Extract the (X, Y) coordinate from the center of the cell holding the provided text.  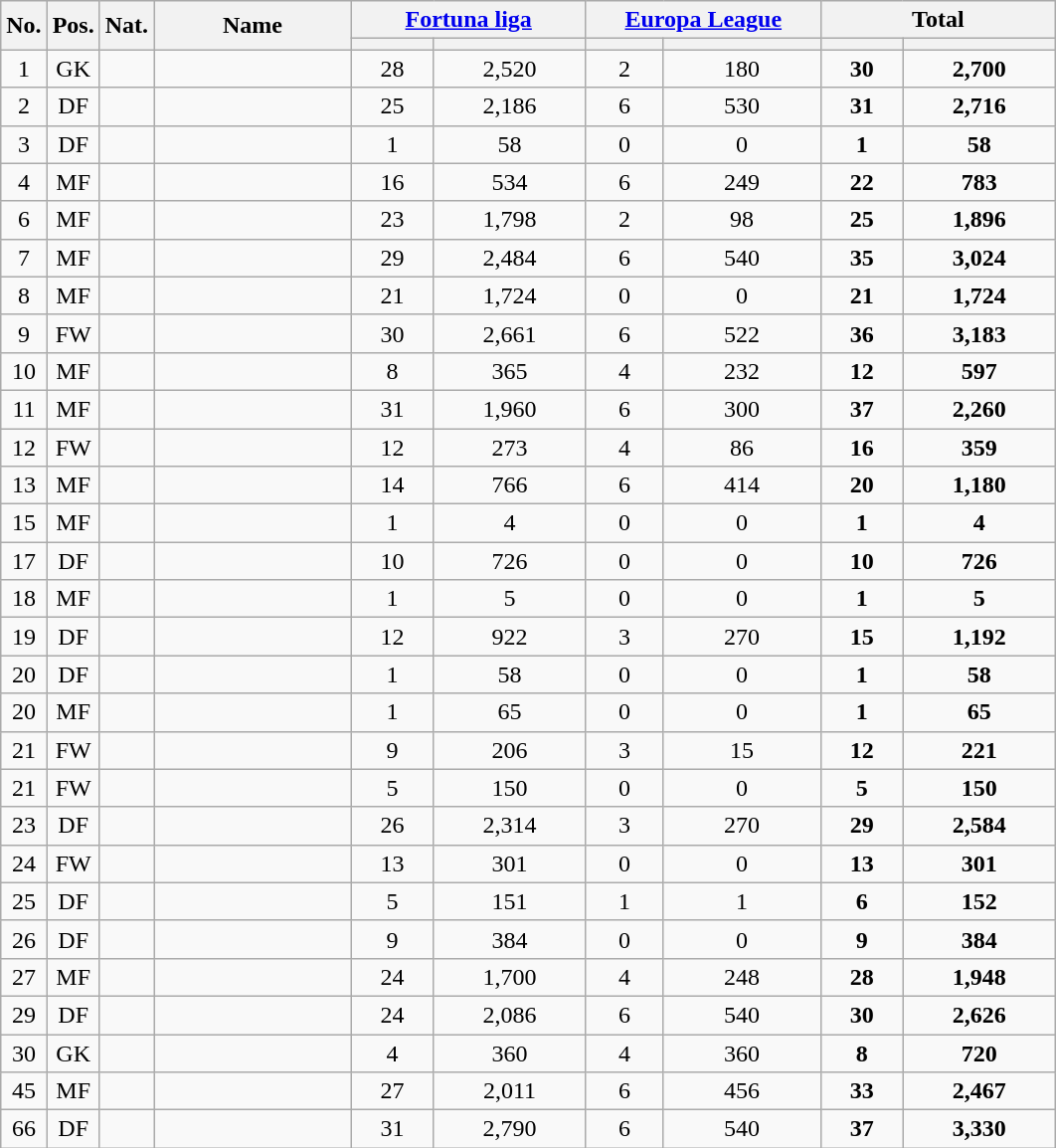
2,626 (978, 1015)
18 (24, 599)
922 (509, 637)
2,700 (978, 69)
1,192 (978, 637)
152 (978, 901)
36 (861, 333)
414 (742, 485)
45 (24, 1091)
534 (509, 182)
19 (24, 637)
359 (978, 447)
7 (24, 258)
300 (742, 409)
1,798 (509, 220)
365 (509, 371)
No. (24, 26)
22 (861, 182)
1,180 (978, 485)
2,011 (509, 1091)
33 (861, 1091)
2,520 (509, 69)
530 (742, 106)
3,024 (978, 258)
17 (24, 561)
783 (978, 182)
Nat. (126, 26)
206 (509, 750)
Fortuna liga (468, 20)
2,186 (509, 106)
Name (253, 26)
151 (509, 901)
66 (24, 1129)
3,183 (978, 333)
86 (742, 447)
1,960 (509, 409)
597 (978, 371)
232 (742, 371)
2,467 (978, 1091)
766 (509, 485)
11 (24, 409)
2,086 (509, 1015)
2,790 (509, 1129)
2,314 (509, 826)
249 (742, 182)
1,896 (978, 220)
1,948 (978, 977)
180 (742, 69)
273 (509, 447)
Total (938, 20)
2,260 (978, 409)
35 (861, 258)
2,584 (978, 826)
14 (392, 485)
248 (742, 977)
221 (978, 750)
2,716 (978, 106)
522 (742, 333)
Europa League (703, 20)
456 (742, 1091)
2,484 (509, 258)
98 (742, 220)
Pos. (74, 26)
3,330 (978, 1129)
720 (978, 1053)
2,661 (509, 333)
1,700 (509, 977)
